Search for the cell housing the specified text and yield its (x, y) center coordinate. 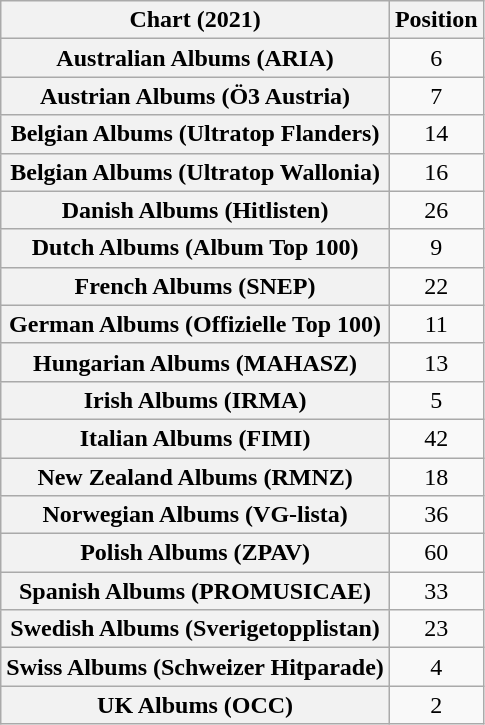
Austrian Albums (Ö3 Austria) (196, 96)
Irish Albums (IRMA) (196, 400)
26 (436, 210)
Belgian Albums (Ultratop Wallonia) (196, 172)
13 (436, 362)
German Albums (Offizielle Top 100) (196, 324)
23 (436, 629)
Polish Albums (ZPAV) (196, 553)
22 (436, 286)
14 (436, 134)
7 (436, 96)
60 (436, 553)
Danish Albums (Hitlisten) (196, 210)
Swiss Albums (Schweizer Hitparade) (196, 667)
6 (436, 58)
Swedish Albums (Sverigetopplistan) (196, 629)
Position (436, 20)
New Zealand Albums (RMNZ) (196, 477)
9 (436, 248)
33 (436, 591)
42 (436, 438)
Hungarian Albums (MAHASZ) (196, 362)
Spanish Albums (PROMUSICAE) (196, 591)
5 (436, 400)
36 (436, 515)
Italian Albums (FIMI) (196, 438)
18 (436, 477)
4 (436, 667)
Australian Albums (ARIA) (196, 58)
French Albums (SNEP) (196, 286)
Dutch Albums (Album Top 100) (196, 248)
Belgian Albums (Ultratop Flanders) (196, 134)
UK Albums (OCC) (196, 705)
11 (436, 324)
2 (436, 705)
16 (436, 172)
Chart (2021) (196, 20)
Norwegian Albums (VG-lista) (196, 515)
